Return the [x, y] coordinate for the center point of the cell that contains the specified text.  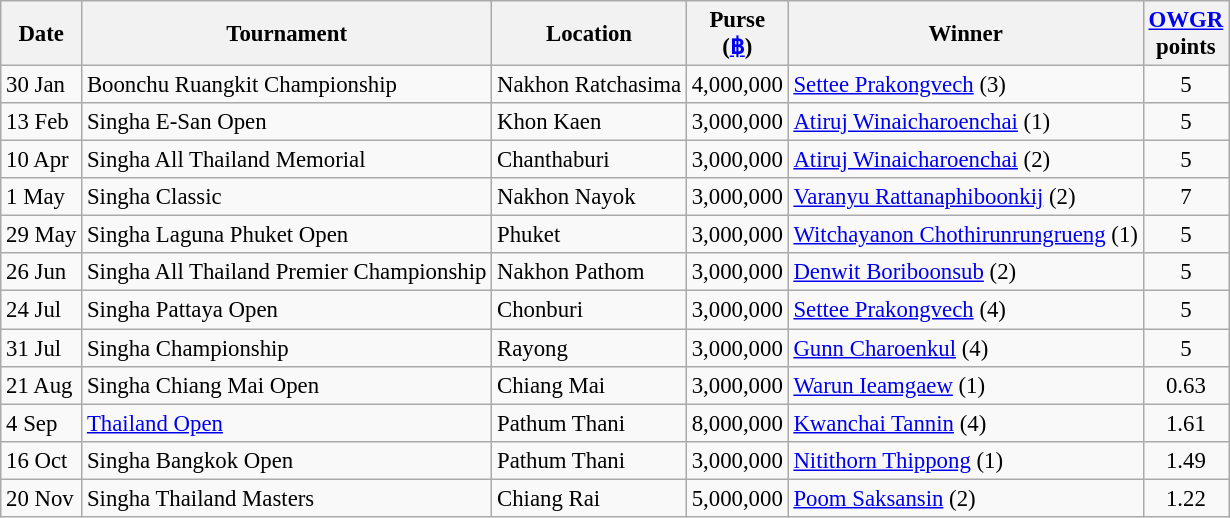
Thailand Open [287, 423]
Settee Prakongvech (4) [966, 310]
1.49 [1186, 460]
21 Aug [42, 385]
Winner [966, 34]
Atiruj Winaicharoenchai (2) [966, 160]
Tournament [287, 34]
5,000,000 [737, 498]
Witchayanon Chothirunrungrueng (1) [966, 235]
Singha Classic [287, 197]
Singha All Thailand Premier Championship [287, 273]
Denwit Boriboonsub (2) [966, 273]
1.22 [1186, 498]
Singha All Thailand Memorial [287, 160]
Kwanchai Tannin (4) [966, 423]
Boonchu Ruangkit Championship [287, 85]
OWGRpoints [1186, 34]
Chiang Rai [590, 498]
26 Jun [42, 273]
Singha Bangkok Open [287, 460]
Singha Chiang Mai Open [287, 385]
Chiang Mai [590, 385]
Singha E-San Open [287, 122]
29 May [42, 235]
4,000,000 [737, 85]
Date [42, 34]
1.61 [1186, 423]
Phuket [590, 235]
Purse(฿) [737, 34]
Singha Thailand Masters [287, 498]
Nitithorn Thippong (1) [966, 460]
Varanyu Rattanaphiboonkij (2) [966, 197]
0.63 [1186, 385]
Rayong [590, 348]
30 Jan [42, 85]
10 Apr [42, 160]
Nakhon Ratchasima [590, 85]
Chonburi [590, 310]
Nakhon Nayok [590, 197]
13 Feb [42, 122]
Settee Prakongvech (3) [966, 85]
16 Oct [42, 460]
Location [590, 34]
Warun Ieamgaew (1) [966, 385]
1 May [42, 197]
7 [1186, 197]
24 Jul [42, 310]
Singha Pattaya Open [287, 310]
4 Sep [42, 423]
Gunn Charoenkul (4) [966, 348]
Singha Laguna Phuket Open [287, 235]
Nakhon Pathom [590, 273]
Chanthaburi [590, 160]
20 Nov [42, 498]
8,000,000 [737, 423]
Khon Kaen [590, 122]
Atiruj Winaicharoenchai (1) [966, 122]
Singha Championship [287, 348]
Poom Saksansin (2) [966, 498]
31 Jul [42, 348]
